Determine the [X, Y] coordinate at the center of the cell enclosing the given text.  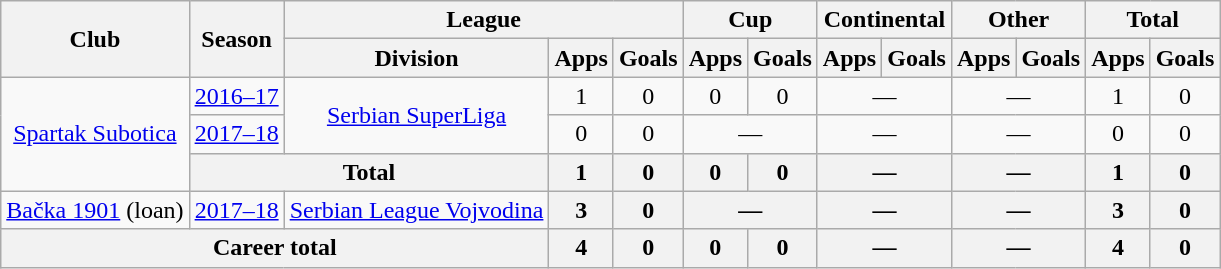
Division [416, 58]
Continental [884, 20]
League [484, 20]
Serbian League Vojvodina [416, 210]
Serbian SuperLiga [416, 115]
Bačka 1901 (loan) [95, 210]
Club [95, 39]
Other [1018, 20]
Spartak Subotica [95, 134]
2016–17 [236, 96]
Season [236, 39]
Career total [275, 248]
Cup [750, 20]
